Locate the cell with the specified text and output its (x, y) center coordinate. 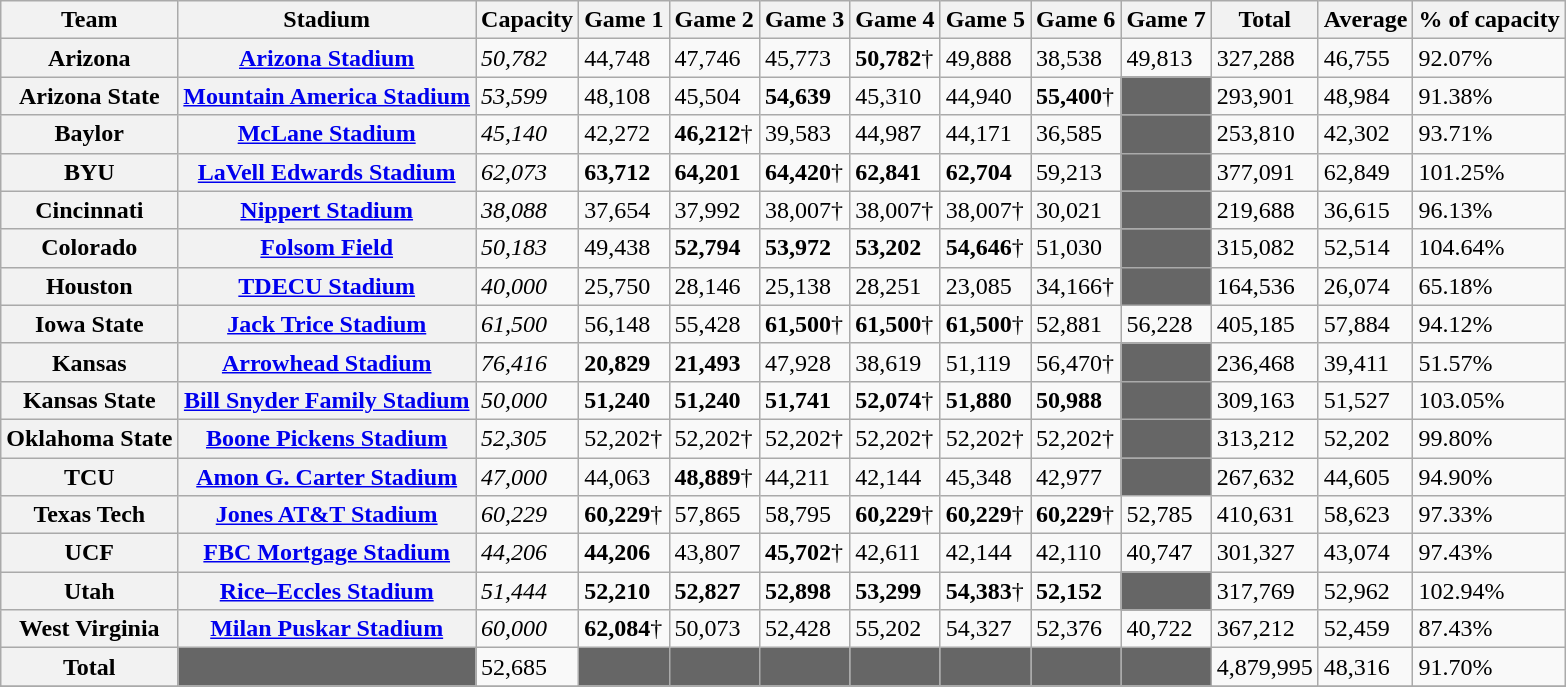
Folsom Field (327, 248)
Milan Puskar Stadium (327, 629)
Game 2 (714, 20)
45,504 (714, 96)
39,411 (1366, 362)
40,747 (1166, 553)
104.64% (1489, 248)
Arrowhead Stadium (327, 362)
52,210 (624, 591)
Game 5 (985, 20)
52,827 (714, 591)
UCF (90, 553)
53,599 (528, 96)
45,773 (804, 58)
23,085 (985, 286)
62,073 (528, 172)
TDECU Stadium (327, 286)
52,428 (804, 629)
Amon G. Carter Stadium (327, 477)
301,327 (1264, 553)
McLane Stadium (327, 134)
48,316 (1366, 667)
37,654 (624, 210)
103.05% (1489, 400)
44,605 (1366, 477)
55,202 (895, 629)
Iowa State (90, 324)
253,810 (1264, 134)
45,702† (804, 553)
38,538 (1075, 58)
40,000 (528, 286)
LaVell Edwards Stadium (327, 172)
46,212† (714, 134)
46,755 (1366, 58)
West Virginia (90, 629)
99.80% (1489, 438)
293,901 (1264, 96)
Utah (90, 591)
87.43% (1489, 629)
43,074 (1366, 553)
377,091 (1264, 172)
51.57% (1489, 362)
52,074† (895, 400)
28,251 (895, 286)
BYU (90, 172)
52,962 (1366, 591)
50,988 (1075, 400)
51,527 (1366, 400)
Game 7 (1166, 20)
25,750 (624, 286)
38,088 (528, 210)
Arizona State (90, 96)
94.90% (1489, 477)
Rice–Eccles Stadium (327, 591)
315,082 (1264, 248)
50,183 (528, 248)
60,000 (528, 629)
44,748 (624, 58)
54,383† (985, 591)
101.25% (1489, 172)
58,623 (1366, 515)
Game 3 (804, 20)
47,746 (714, 58)
48,108 (624, 96)
61,500 (528, 324)
45,310 (895, 96)
97.33% (1489, 515)
219,688 (1264, 210)
Oklahoma State (90, 438)
44,211 (804, 477)
30,021 (1075, 210)
52,794 (714, 248)
43,807 (714, 553)
Arizona Stadium (327, 58)
Arizona (90, 58)
47,928 (804, 362)
49,888 (985, 58)
52,881 (1075, 324)
42,611 (895, 553)
51,741 (804, 400)
49,438 (624, 248)
48,889† (714, 477)
76,416 (528, 362)
36,615 (1366, 210)
102.94% (1489, 591)
42,110 (1075, 553)
48,984 (1366, 96)
Game 6 (1075, 20)
62,841 (895, 172)
52,202 (1366, 438)
45,140 (528, 134)
49,813 (1166, 58)
Nippert Stadium (327, 210)
367,212 (1264, 629)
Jones AT&T Stadium (327, 515)
56,228 (1166, 324)
313,212 (1264, 438)
21,493 (714, 362)
97.43% (1489, 553)
52,898 (804, 591)
52,459 (1366, 629)
91.38% (1489, 96)
57,884 (1366, 324)
164,536 (1264, 286)
410,631 (1264, 515)
50,782† (895, 58)
44,171 (985, 134)
62,704 (985, 172)
59,213 (1075, 172)
26,074 (1366, 286)
38,619 (895, 362)
54,327 (985, 629)
Cincinnati (90, 210)
309,163 (1264, 400)
Stadium (327, 20)
63,712 (624, 172)
Jack Trice Stadium (327, 324)
52,152 (1075, 591)
267,632 (1264, 477)
51,444 (528, 591)
92.07% (1489, 58)
52,305 (528, 438)
25,138 (804, 286)
96.13% (1489, 210)
47,000 (528, 477)
64,420† (804, 172)
Bill Snyder Family Stadium (327, 400)
53,299 (895, 591)
54,646† (985, 248)
Game 4 (895, 20)
50,073 (714, 629)
58,795 (804, 515)
42,302 (1366, 134)
Average (1366, 20)
Boone Pickens Stadium (327, 438)
TCU (90, 477)
Team (90, 20)
Kansas State (90, 400)
37,992 (714, 210)
36,585 (1075, 134)
91.70% (1489, 667)
53,972 (804, 248)
54,639 (804, 96)
65.18% (1489, 286)
236,468 (1264, 362)
44,987 (895, 134)
51,030 (1075, 248)
56,470† (1075, 362)
FBC Mortgage Stadium (327, 553)
28,146 (714, 286)
4,879,995 (1264, 667)
52,685 (528, 667)
62,084† (624, 629)
60,229 (528, 515)
93.71% (1489, 134)
51,880 (985, 400)
50,000 (528, 400)
Game 1 (624, 20)
Capacity (528, 20)
53,202 (895, 248)
39,583 (804, 134)
40,722 (1166, 629)
51,119 (985, 362)
Baylor (90, 134)
64,201 (714, 172)
44,940 (985, 96)
Houston (90, 286)
34,166† (1075, 286)
55,428 (714, 324)
57,865 (714, 515)
56,148 (624, 324)
42,977 (1075, 477)
405,185 (1264, 324)
50,782 (528, 58)
% of capacity (1489, 20)
Mountain America Stadium (327, 96)
317,769 (1264, 591)
94.12% (1489, 324)
52,376 (1075, 629)
Kansas (90, 362)
52,514 (1366, 248)
Colorado (90, 248)
52,785 (1166, 515)
62,849 (1366, 172)
327,288 (1264, 58)
Texas Tech (90, 515)
45,348 (985, 477)
42,272 (624, 134)
44,063 (624, 477)
20,829 (624, 362)
55,400† (1075, 96)
